Output the [x, y] coordinate of the center of the cell containing the given text.  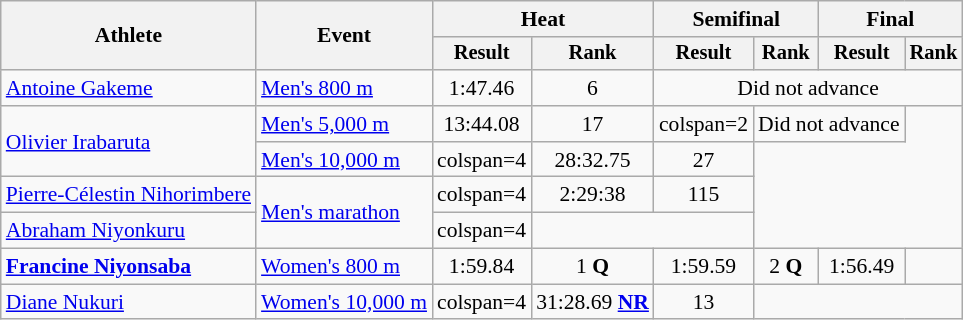
6 [592, 88]
2 Q [786, 267]
Abraham Niyonkuru [128, 231]
1:59.59 [704, 267]
Olivier Irabaruta [128, 142]
Heat [543, 19]
2:29:38 [592, 195]
Francine Niyonsaba [128, 267]
Men's 800 m [344, 88]
Women's 10,000 m [344, 302]
Men's marathon [344, 212]
17 [592, 124]
Women's 800 m [344, 267]
colspan=2 [704, 124]
Pierre-Célestin Nihorimbere [128, 195]
1 Q [592, 267]
1:59.84 [482, 267]
13 [704, 302]
Men's 10,000 m [344, 160]
1:56.49 [862, 267]
Men's 5,000 m [344, 124]
Semifinal [736, 19]
Final [891, 19]
Athlete [128, 36]
Event [344, 36]
13:44.08 [482, 124]
Antoine Gakeme [128, 88]
31:28.69 NR [592, 302]
27 [704, 160]
1:47.46 [482, 88]
115 [704, 195]
28:32.75 [592, 160]
Diane Nukuri [128, 302]
